Extract the (X, Y) coordinate from the center of the cell holding the provided text.  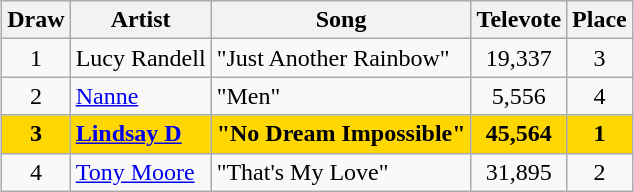
Tony Moore (140, 172)
Draw (36, 20)
31,895 (518, 172)
Lindsay D (140, 134)
"No Dream Impossible" (341, 134)
Artist (140, 20)
19,337 (518, 58)
"That's My Love" (341, 172)
Song (341, 20)
"Men" (341, 96)
5,556 (518, 96)
Place (600, 20)
Televote (518, 20)
45,564 (518, 134)
"Just Another Rainbow" (341, 58)
Nanne (140, 96)
Lucy Randell (140, 58)
